From the cell containing the given text, extract its center point as [X, Y] coordinate. 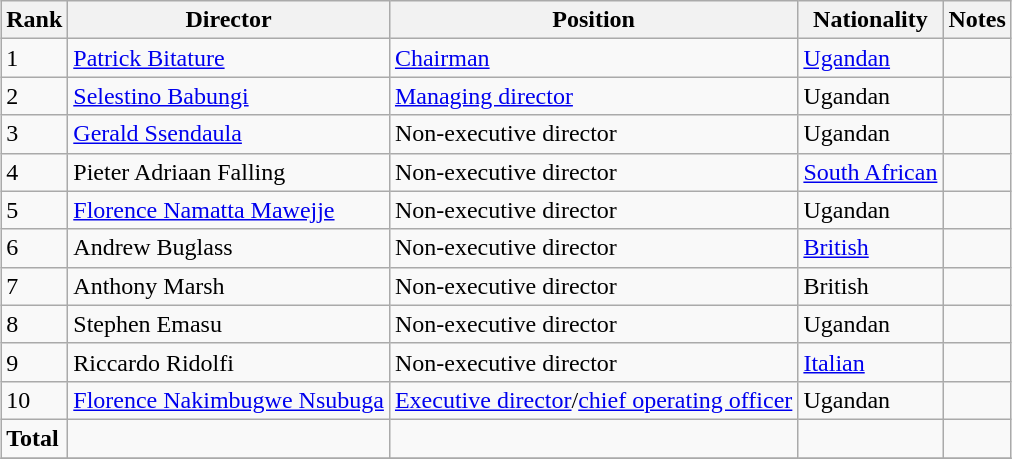
Patrick Bitature [229, 58]
Pieter Adriaan Falling [229, 172]
9 [34, 362]
Andrew Buglass [229, 248]
Executive director/chief operating officer [593, 400]
Riccardo Ridolfi [229, 362]
5 [34, 210]
Florence Nakimbugwe Nsubuga [229, 400]
Chairman [593, 58]
Position [593, 20]
Rank [34, 20]
3 [34, 134]
6 [34, 248]
Florence Namatta Mawejje [229, 210]
Gerald Ssendaula [229, 134]
Managing director [593, 96]
4 [34, 172]
South African [870, 172]
Notes [977, 20]
10 [34, 400]
Director [229, 20]
1 [34, 58]
7 [34, 286]
Anthony Marsh [229, 286]
Stephen Emasu [229, 324]
Nationality [870, 20]
8 [34, 324]
2 [34, 96]
Italian [870, 362]
Selestino Babungi [229, 96]
Total [34, 438]
